Locate the cell with the specified text and output its [X, Y] center coordinate. 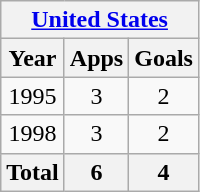
Goals [164, 58]
Year [33, 58]
1998 [33, 134]
1995 [33, 96]
4 [164, 172]
United States [100, 20]
Total [33, 172]
Apps [96, 58]
6 [96, 172]
